Identify which cell holds the provided text, then report its (x, y) central coordinate. 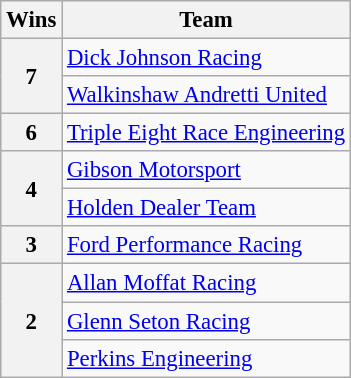
Triple Eight Race Engineering (206, 133)
7 (32, 76)
2 (32, 320)
Gibson Motorsport (206, 170)
Glenn Seton Racing (206, 321)
6 (32, 133)
4 (32, 188)
Walkinshaw Andretti United (206, 95)
Holden Dealer Team (206, 208)
Dick Johnson Racing (206, 58)
Team (206, 20)
Ford Performance Racing (206, 245)
Wins (32, 20)
3 (32, 245)
Allan Moffat Racing (206, 283)
Perkins Engineering (206, 358)
